Provide the [X, Y] coordinate of the cell's center where the given text is located.  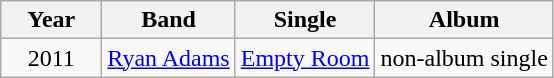
Album [464, 20]
Empty Room [305, 58]
Band [168, 20]
2011 [52, 58]
Ryan Adams [168, 58]
non-album single [464, 58]
Single [305, 20]
Year [52, 20]
